Locate the cell with the specified text and output its [X, Y] center coordinate. 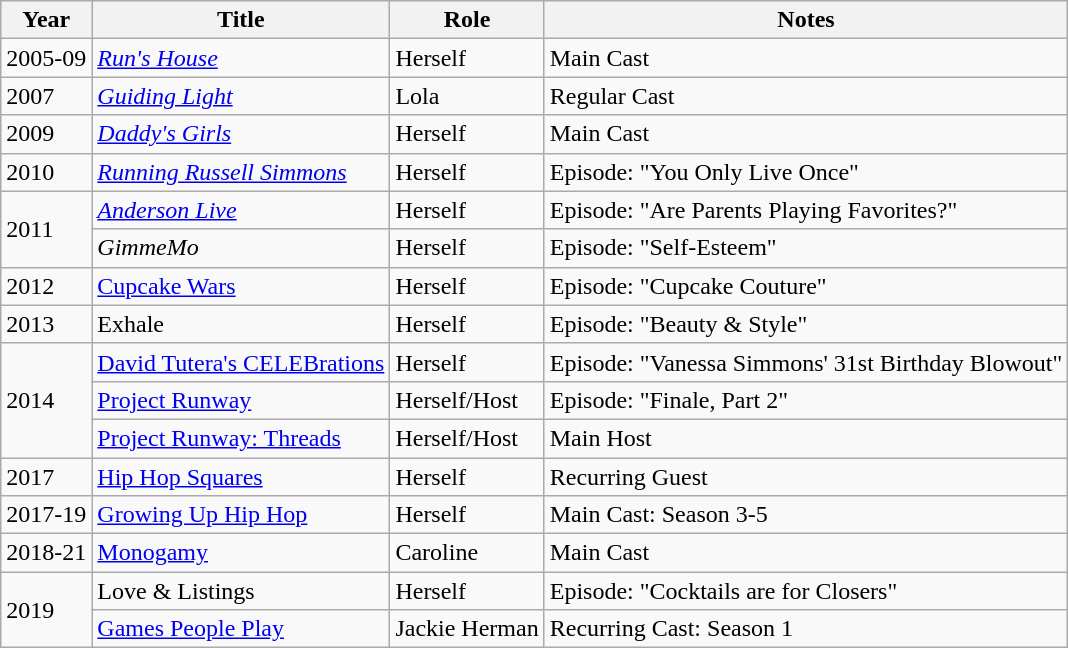
Games People Play [241, 629]
Growing Up Hip Hop [241, 515]
Hip Hop Squares [241, 477]
Daddy's Girls [241, 134]
2013 [46, 324]
Love & Listings [241, 591]
2019 [46, 610]
Guiding Light [241, 96]
Recurring Guest [806, 477]
Episode: "Beauty & Style" [806, 324]
Anderson Live [241, 210]
Project Runway: Threads [241, 438]
Main Host [806, 438]
2007 [46, 96]
Title [241, 20]
Cupcake Wars [241, 286]
David Tutera's CELEBrations [241, 362]
Notes [806, 20]
Jackie Herman [467, 629]
GimmeMo [241, 248]
Year [46, 20]
2005-09 [46, 58]
Episode: "Are Parents Playing Favorites?" [806, 210]
Regular Cast [806, 96]
2011 [46, 229]
Monogamy [241, 553]
Episode: "Finale, Part 2" [806, 400]
Episode: "Cupcake Couture" [806, 286]
2010 [46, 172]
Main Cast: Season 3-5 [806, 515]
2009 [46, 134]
Lola [467, 96]
Episode: "Cocktails are for Closers" [806, 591]
Role [467, 20]
Episode: "Vanessa Simmons' 31st Birthday Blowout" [806, 362]
2012 [46, 286]
Recurring Cast: Season 1 [806, 629]
2017-19 [46, 515]
Episode: "You Only Live Once" [806, 172]
Project Runway [241, 400]
2018-21 [46, 553]
Episode: "Self-Esteem" [806, 248]
2014 [46, 400]
Caroline [467, 553]
Running Russell Simmons [241, 172]
2017 [46, 477]
Exhale [241, 324]
Run's House [241, 58]
